Find where the given text appears and provide that cell's center as (x, y) coordinate. 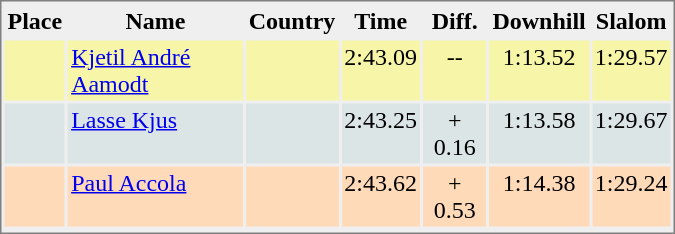
1:29.24 (632, 196)
Downhill (538, 20)
Lasse Kjus (156, 134)
Diff. (454, 20)
1:13.52 (538, 70)
1:14.38 (538, 196)
1:29.67 (632, 134)
Country (292, 20)
1:29.57 (632, 70)
+ 0.53 (454, 196)
+ 0.16 (454, 134)
Name (156, 20)
Slalom (632, 20)
1:13.58 (538, 134)
2:43.09 (380, 70)
2:43.62 (380, 196)
Kjetil André Aamodt (156, 70)
-- (454, 70)
Paul Accola (156, 196)
Place (34, 20)
2:43.25 (380, 134)
Time (380, 20)
